Return [X, Y] of the center of cell containing provided text 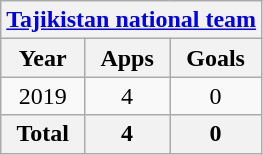
Total [43, 134]
Goals [216, 58]
Tajikistan national team [132, 20]
Year [43, 58]
2019 [43, 96]
Apps [128, 58]
